Output the (x, y) coordinate of the center of the cell containing the given text.  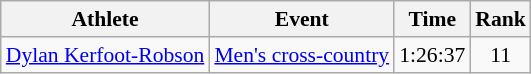
1:26:37 (432, 55)
Dylan Kerfoot-Robson (106, 55)
Men's cross-country (302, 55)
Rank (500, 19)
Event (302, 19)
Time (432, 19)
11 (500, 55)
Athlete (106, 19)
